For the text-containing cell, return its midpoint in (X, Y) coordinate format. 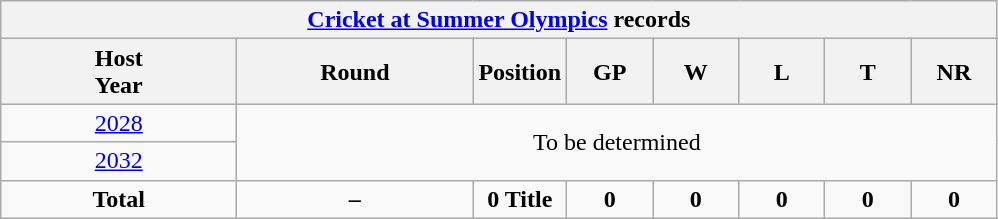
2032 (119, 161)
To be determined (617, 142)
T (868, 72)
L (782, 72)
– (355, 199)
HostYear (119, 72)
GP (610, 72)
0 Title (520, 199)
Round (355, 72)
W (696, 72)
Position (520, 72)
NR (954, 72)
2028 (119, 123)
Total (119, 199)
Cricket at Summer Olympics records (499, 20)
